Pinpoint the cell where the given text exists, returning its (X, Y) midpoint coordinate. 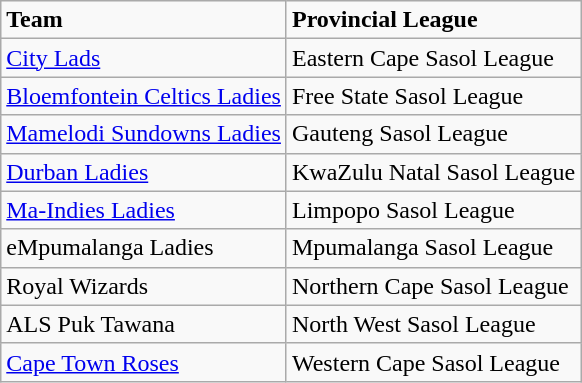
Western Cape Sasol League (433, 362)
Gauteng Sasol League (433, 134)
Mamelodi Sundowns Ladies (144, 134)
Durban Ladies (144, 172)
Provincial League (433, 20)
ALS Puk Tawana (144, 324)
eMpumalanga Ladies (144, 248)
Northern Cape Sasol League (433, 286)
Cape Town Roses (144, 362)
City Lads (144, 58)
Free State Sasol League (433, 96)
KwaZulu Natal Sasol League (433, 172)
North West Sasol League (433, 324)
Eastern Cape Sasol League (433, 58)
Ma-Indies Ladies (144, 210)
Royal Wizards (144, 286)
Bloemfontein Celtics Ladies (144, 96)
Limpopo Sasol League (433, 210)
Team (144, 20)
Mpumalanga Sasol League (433, 248)
